From the cell containing the given text, extract its center point as [x, y] coordinate. 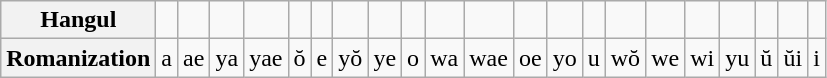
yu [738, 58]
ae [194, 58]
Hangul [78, 20]
i [817, 58]
oe [530, 58]
ŭ [766, 58]
we [666, 58]
ŭi [793, 58]
wŏ [625, 58]
a [167, 58]
wi [702, 58]
wa [444, 58]
wae [489, 58]
ya [227, 58]
o [414, 58]
yae [266, 58]
yo [564, 58]
yŏ [350, 58]
ye [385, 58]
ŏ [300, 58]
e [322, 58]
Romanization [78, 58]
u [594, 58]
